Detect which cell encompasses the target text, then output its [X, Y] center coordinate. 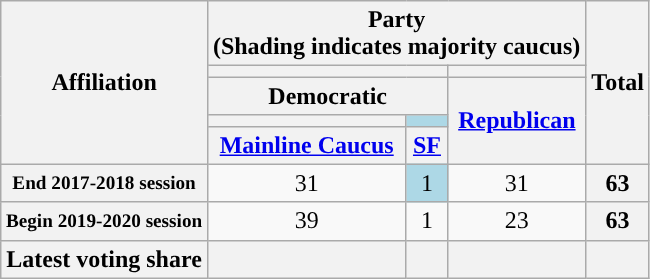
End 2017-2018 session [104, 183]
SF [427, 145]
Latest voting share [104, 259]
Begin 2019-2020 session [104, 221]
Mainline Caucus [306, 145]
Total [618, 82]
39 [306, 221]
Republican [517, 120]
Affiliation [104, 82]
23 [517, 221]
Party (Shading indicates majority caucus) [396, 34]
Democratic [328, 96]
